Capture the cell that displays the provided text and extract its [X, Y] central coordinate. 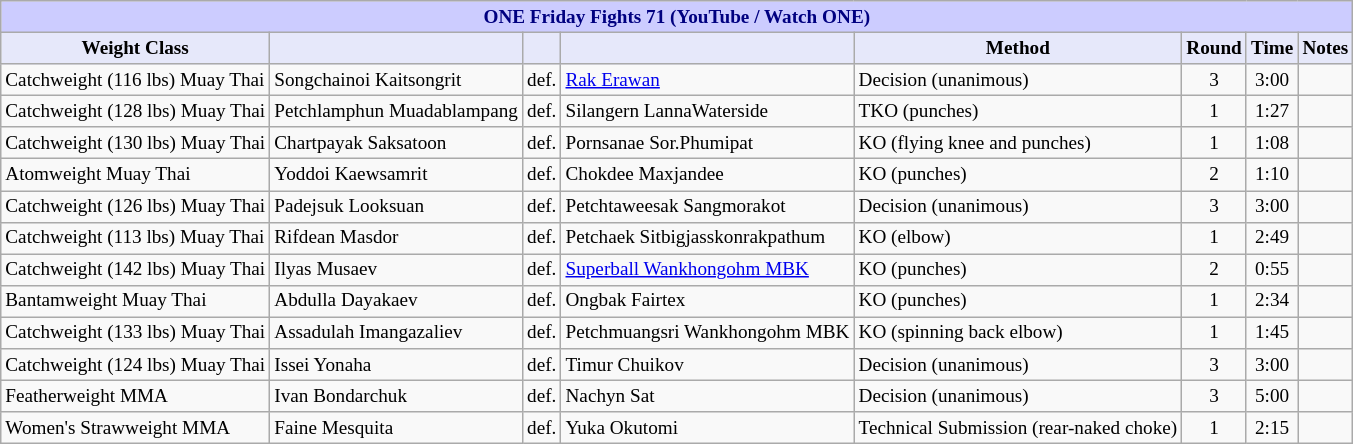
Pornsanae Sor.Phumipat [708, 143]
Timur Chuikov [708, 365]
Catchweight (124 lbs) Muay Thai [136, 365]
TKO (punches) [1018, 111]
Ongbak Fairtex [708, 301]
Chartpayak Saksatoon [396, 143]
2:49 [1272, 238]
Petchtaweesak Sangmorakot [708, 206]
Notes [1326, 48]
Weight Class [136, 48]
Catchweight (130 lbs) Muay Thai [136, 143]
Abdulla Dayakaev [396, 301]
Ilyas Musaev [396, 270]
Petchlamphun Muadablampang [396, 111]
2:15 [1272, 428]
Yoddoi Kaewsamrit [396, 175]
Ivan Bondarchuk [396, 396]
Silangern LannaWaterside [708, 111]
Petchmuangsri Wankhongohm MBK [708, 333]
Time [1272, 48]
1:45 [1272, 333]
Padejsuk Looksuan [396, 206]
KO (elbow) [1018, 238]
Atomweight Muay Thai [136, 175]
ONE Friday Fights 71 (YouTube / Watch ONE) [677, 17]
1:08 [1272, 143]
0:55 [1272, 270]
Catchweight (116 lbs) Muay Thai [136, 80]
2:34 [1272, 301]
Catchweight (126 lbs) Muay Thai [136, 206]
Catchweight (113 lbs) Muay Thai [136, 238]
5:00 [1272, 396]
1:10 [1272, 175]
Assadulah Imangazaliev [396, 333]
Catchweight (133 lbs) Muay Thai [136, 333]
Chokdee Maxjandee [708, 175]
Bantamweight Muay Thai [136, 301]
Round [1214, 48]
Faine Mesquita [396, 428]
Rak Erawan [708, 80]
KO (flying knee and punches) [1018, 143]
Women's Strawweight MMA [136, 428]
Technical Submission (rear-naked choke) [1018, 428]
1:27 [1272, 111]
Yuka Okutomi [708, 428]
Songchainoi Kaitsongrit [396, 80]
Featherweight MMA [136, 396]
KO (spinning back elbow) [1018, 333]
Rifdean Masdor [396, 238]
Method [1018, 48]
Petchaek Sitbigjasskonrakpathum [708, 238]
Nachyn Sat [708, 396]
Catchweight (128 lbs) Muay Thai [136, 111]
Issei Yonaha [396, 365]
Catchweight (142 lbs) Muay Thai [136, 270]
Superball Wankhongohm MBK [708, 270]
